Determine the [x, y] coordinate at the center of the cell enclosing the given text.  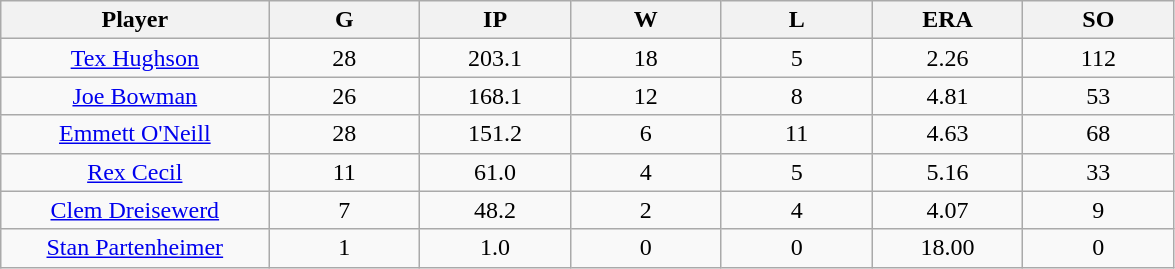
48.2 [496, 210]
4.81 [948, 96]
Joe Bowman [135, 96]
9 [1098, 210]
G [344, 20]
1 [344, 248]
33 [1098, 172]
L [796, 20]
4.63 [948, 134]
68 [1098, 134]
ERA [948, 20]
7 [344, 210]
12 [646, 96]
6 [646, 134]
IP [496, 20]
151.2 [496, 134]
Clem Dreisewerd [135, 210]
26 [344, 96]
18 [646, 58]
112 [1098, 58]
4.07 [948, 210]
Emmett O'Neill [135, 134]
Rex Cecil [135, 172]
2 [646, 210]
61.0 [496, 172]
18.00 [948, 248]
Stan Partenheimer [135, 248]
Tex Hughson [135, 58]
5.16 [948, 172]
53 [1098, 96]
Player [135, 20]
W [646, 20]
2.26 [948, 58]
203.1 [496, 58]
SO [1098, 20]
168.1 [496, 96]
8 [796, 96]
1.0 [496, 248]
